Capture the cell that displays the provided text and extract its [x, y] central coordinate. 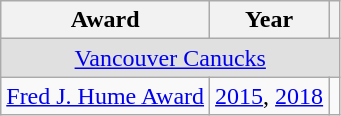
Year [270, 20]
Vancouver Canucks [170, 58]
Fred J. Hume Award [106, 96]
2015, 2018 [270, 96]
Award [106, 20]
